Return the [X, Y] coordinate for the center point of the cell that contains the specified text.  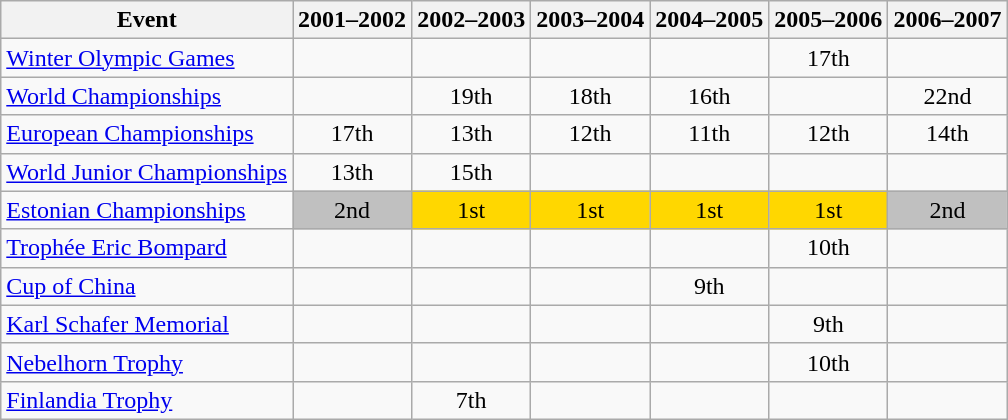
European Championships [147, 134]
Trophée Eric Bompard [147, 248]
7th [472, 400]
2006–2007 [948, 20]
15th [472, 172]
22nd [948, 96]
Nebelhorn Trophy [147, 362]
World Junior Championships [147, 172]
2003–2004 [590, 20]
16th [710, 96]
Cup of China [147, 286]
11th [710, 134]
Finlandia Trophy [147, 400]
2001–2002 [352, 20]
19th [472, 96]
2004–2005 [710, 20]
14th [948, 134]
2002–2003 [472, 20]
World Championships [147, 96]
2005–2006 [828, 20]
Winter Olympic Games [147, 58]
Event [147, 20]
18th [590, 96]
Karl Schafer Memorial [147, 324]
Estonian Championships [147, 210]
